Identify which cell holds the provided text, then report its (X, Y) central coordinate. 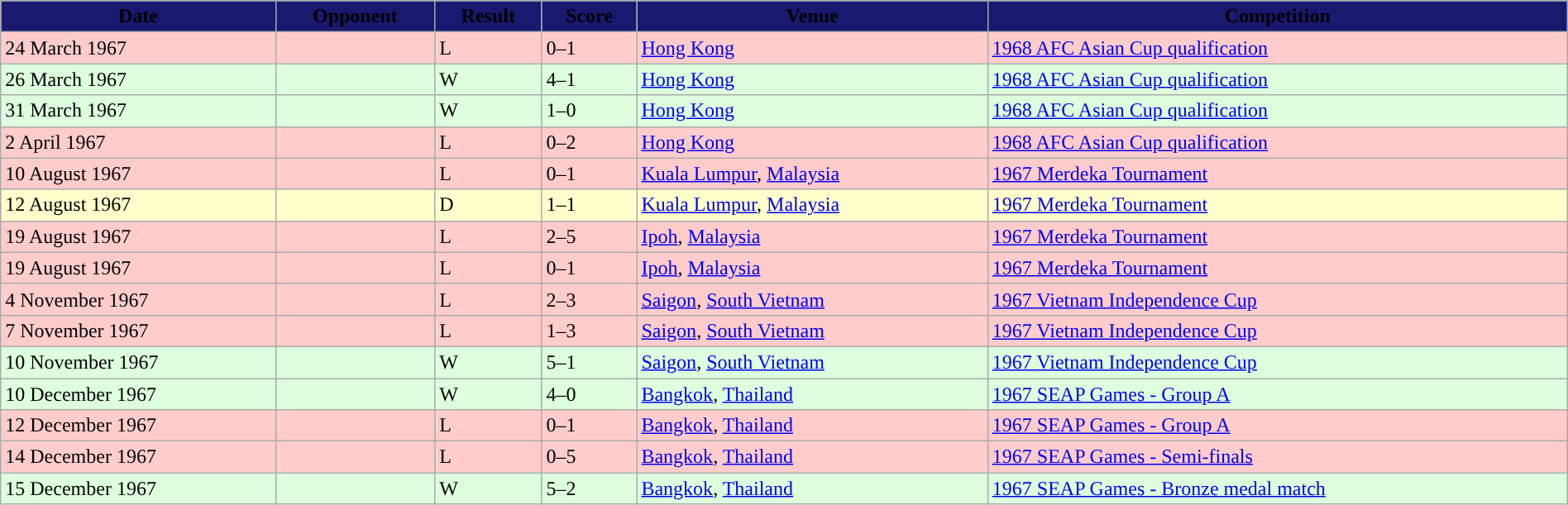
Date (138, 17)
Opponent (356, 17)
1967 SEAP Games - Bronze medal match (1277, 488)
4–0 (589, 394)
10 August 1967 (138, 174)
10 November 1967 (138, 362)
5–2 (589, 488)
Venue (812, 17)
7 November 1967 (138, 331)
Result (488, 17)
12 December 1967 (138, 426)
0–5 (589, 457)
14 December 1967 (138, 457)
4 November 1967 (138, 299)
2 April 1967 (138, 142)
2–3 (589, 299)
0–2 (589, 142)
26 March 1967 (138, 79)
Competition (1277, 17)
1–3 (589, 331)
15 December 1967 (138, 488)
1–0 (589, 111)
4–1 (589, 79)
D (488, 205)
5–1 (589, 362)
1–1 (589, 205)
31 March 1967 (138, 111)
12 August 1967 (138, 205)
10 December 1967 (138, 394)
1967 SEAP Games - Semi-finals (1277, 457)
24 March 1967 (138, 48)
Score (589, 17)
2–5 (589, 236)
